Scan for the cell matching the given text and deliver its (X, Y) coordinate at center. 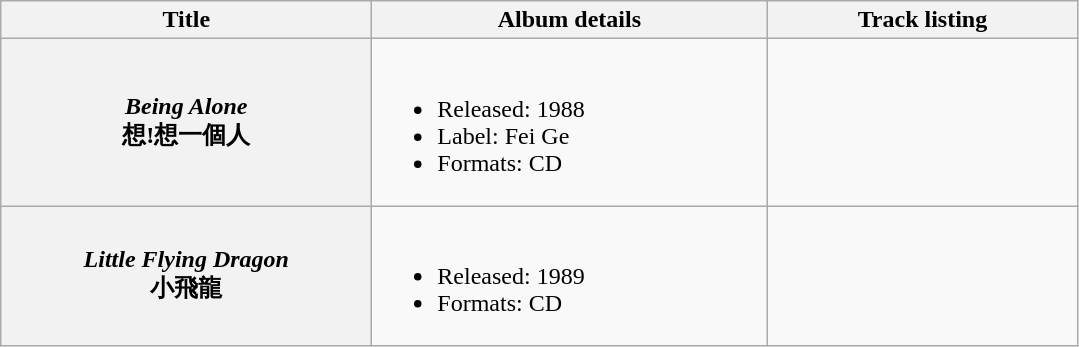
Album details (570, 20)
Released: 1989Formats: CD (570, 276)
Track listing (922, 20)
Title (186, 20)
Little Flying Dragon 小飛龍 (186, 276)
Being Alone 想!想一個人 (186, 122)
Released: 1988Label: Fei GeFormats: CD (570, 122)
